Identify which cell holds the provided text, then report its (X, Y) central coordinate. 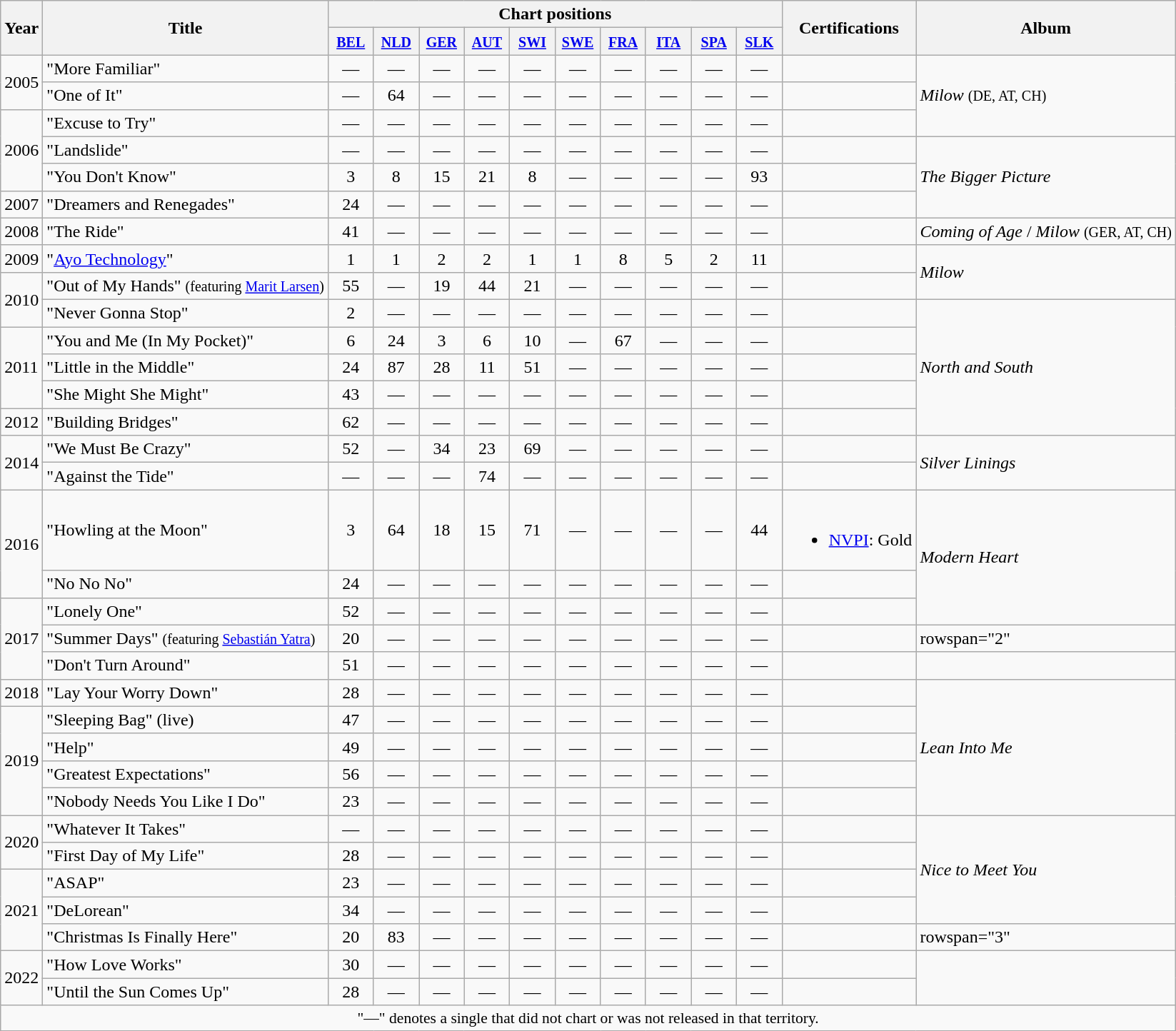
"—" denotes a single that did not chart or was not released in that territory. (588, 1018)
NLD (396, 41)
SLK (760, 41)
NVPI: Gold (849, 530)
Modern Heart (1046, 557)
rowspan="3" (1046, 937)
2018 (21, 693)
Milow (1046, 272)
"You and Me (In My Pocket)" (186, 341)
North and South (1046, 367)
"Whatever It Takes" (186, 829)
"Against the Tide" (186, 476)
"Ayo Technology" (186, 258)
"More Familiar" (186, 69)
18 (442, 530)
2011 (21, 368)
"Sleeping Bag" (live) (186, 720)
Silver Linings (1046, 463)
SWI (533, 41)
"Nobody Needs You Like I Do" (186, 801)
2016 (21, 544)
"Lonely One" (186, 611)
69 (533, 449)
SWE (578, 41)
93 (760, 177)
"Out of My Hands" (featuring Marit Larsen) (186, 286)
"You Don't Know" (186, 177)
Chart positions (555, 14)
2022 (21, 978)
2021 (21, 910)
"First Day of My Life" (186, 856)
"Dreamers and Renegades" (186, 204)
2020 (21, 843)
"Lay Your Worry Down" (186, 693)
"Never Gonna Stop" (186, 313)
Year (21, 28)
55 (351, 286)
2008 (21, 231)
47 (351, 720)
FRA (623, 41)
"Christmas Is Finally Here" (186, 937)
"How Love Works" (186, 965)
71 (533, 530)
"Excuse to Try" (186, 123)
67 (623, 341)
"Greatest Expectations" (186, 774)
19 (442, 286)
41 (351, 231)
Lean Into Me (1046, 747)
2017 (21, 638)
Coming of Age / Milow (GER, AT, CH) (1046, 231)
56 (351, 774)
2007 (21, 204)
"Summer Days" (featuring Sebastián Yatra) (186, 638)
"ASAP" (186, 883)
87 (396, 368)
"Little in the Middle" (186, 368)
2009 (21, 258)
2012 (21, 422)
AUT (487, 41)
Nice to Meet You (1046, 870)
62 (351, 422)
43 (351, 395)
49 (351, 747)
2006 (21, 150)
"Until the Sun Comes Up" (186, 992)
"Help" (186, 747)
2019 (21, 760)
The Bigger Picture (1046, 177)
"We Must Be Crazy" (186, 449)
"She Might She Might" (186, 395)
Title (186, 28)
Certifications (849, 28)
2014 (21, 463)
"DeLorean" (186, 910)
BEL (351, 41)
83 (396, 937)
Milow (DE, AT, CH) (1046, 96)
Album (1046, 28)
30 (351, 965)
"Building Bridges" (186, 422)
2010 (21, 299)
"The Ride" (186, 231)
"Landslide" (186, 150)
"One of It" (186, 96)
74 (487, 476)
2005 (21, 82)
"Don't Turn Around" (186, 665)
10 (533, 341)
rowspan="2" (1046, 638)
5 (668, 258)
SPA (714, 41)
GER (442, 41)
ITA (668, 41)
"No No No" (186, 584)
"Howling at the Moon" (186, 530)
